Search for the cell housing the specified text and yield its [X, Y] center coordinate. 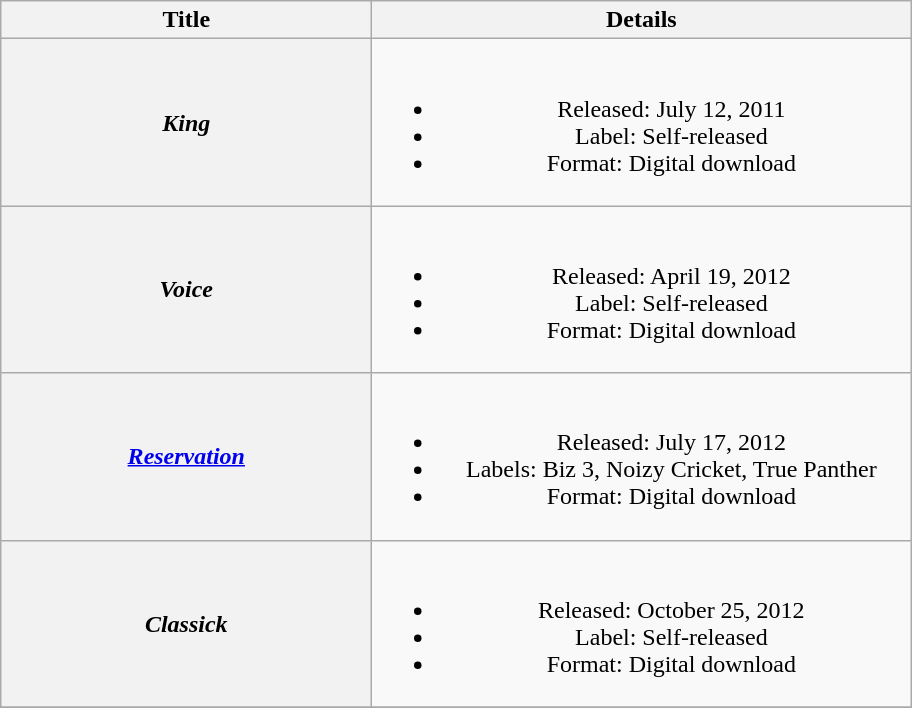
King [186, 122]
Released: April 19, 2012Label: Self-releasedFormat: Digital download [642, 290]
Released: October 25, 2012Label: Self-releasedFormat: Digital download [642, 624]
Classick [186, 624]
Released: July 12, 2011Label: Self-releasedFormat: Digital download [642, 122]
Voice [186, 290]
Reservation [186, 456]
Details [642, 20]
Title [186, 20]
Released: July 17, 2012Labels: Biz 3, Noizy Cricket, True PantherFormat: Digital download [642, 456]
